Pinpoint the cell where the given text exists, returning its [x, y] midpoint coordinate. 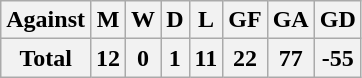
1 [175, 58]
L [206, 20]
W [144, 20]
-55 [338, 58]
GD [338, 20]
GA [290, 20]
GF [245, 20]
Against [46, 20]
M [108, 20]
77 [290, 58]
Total [46, 58]
0 [144, 58]
11 [206, 58]
22 [245, 58]
12 [108, 58]
D [175, 20]
